For the text-containing cell, return its midpoint in [x, y] coordinate format. 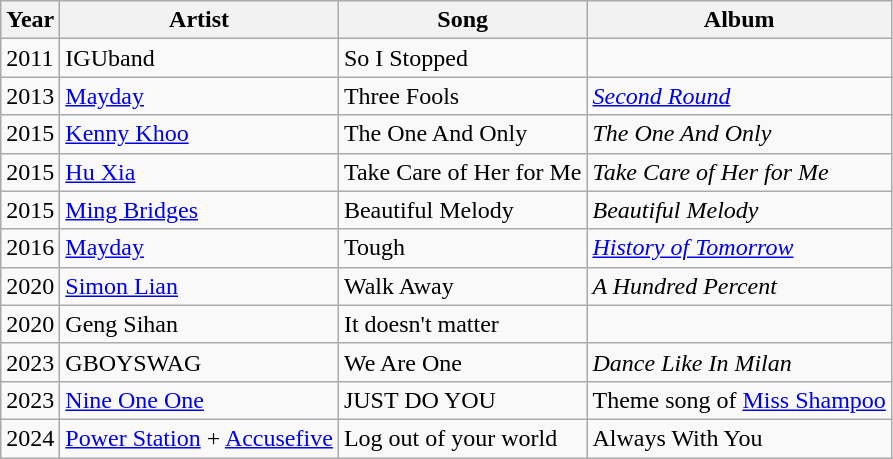
Hu Xia [200, 172]
Power Station + Accusefive [200, 438]
Walk Away [462, 286]
2011 [30, 58]
A Hundred Percent [739, 286]
Always With You [739, 438]
Dance Like In Milan [739, 362]
Artist [200, 20]
JUST DO YOU [462, 400]
Simon Lian [200, 286]
Year [30, 20]
Tough [462, 248]
Album [739, 20]
2016 [30, 248]
It doesn't matter [462, 324]
Nine One One [200, 400]
2024 [30, 438]
We Are One [462, 362]
Second Round [739, 96]
So I Stopped [462, 58]
Song [462, 20]
Kenny Khoo [200, 134]
History of Tomorrow [739, 248]
Theme song of Miss Shampoo [739, 400]
GBOYSWAG [200, 362]
Geng Sihan [200, 324]
IGUband [200, 58]
2013 [30, 96]
Log out of your world [462, 438]
Three Fools [462, 96]
Ming Bridges [200, 210]
